Detect which cell encompasses the target text, then output its [x, y] center coordinate. 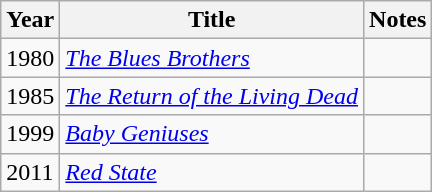
1999 [30, 134]
Year [30, 20]
Baby Geniuses [212, 134]
1985 [30, 96]
The Blues Brothers [212, 58]
2011 [30, 172]
Notes [398, 20]
1980 [30, 58]
The Return of the Living Dead [212, 96]
Title [212, 20]
Red State [212, 172]
